Find where the given text appears and provide that cell's center as [x, y] coordinate. 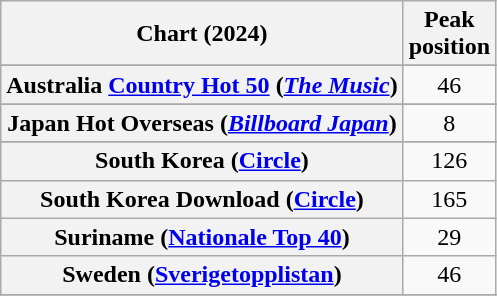
Australia Country Hot 50 (The Music) [202, 85]
8 [449, 123]
Peakposition [449, 34]
29 [449, 237]
126 [449, 161]
South Korea (Circle) [202, 161]
Chart (2024) [202, 34]
165 [449, 199]
Suriname (Nationale Top 40) [202, 237]
Japan Hot Overseas (Billboard Japan) [202, 123]
South Korea Download (Circle) [202, 199]
Sweden (Sverigetopplistan) [202, 275]
